Return [X, Y] of the center of cell containing provided text 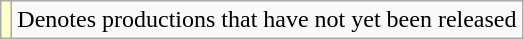
Denotes productions that have not yet been released [267, 20]
